Return the [X, Y] coordinate for the center point of the cell that contains the specified text.  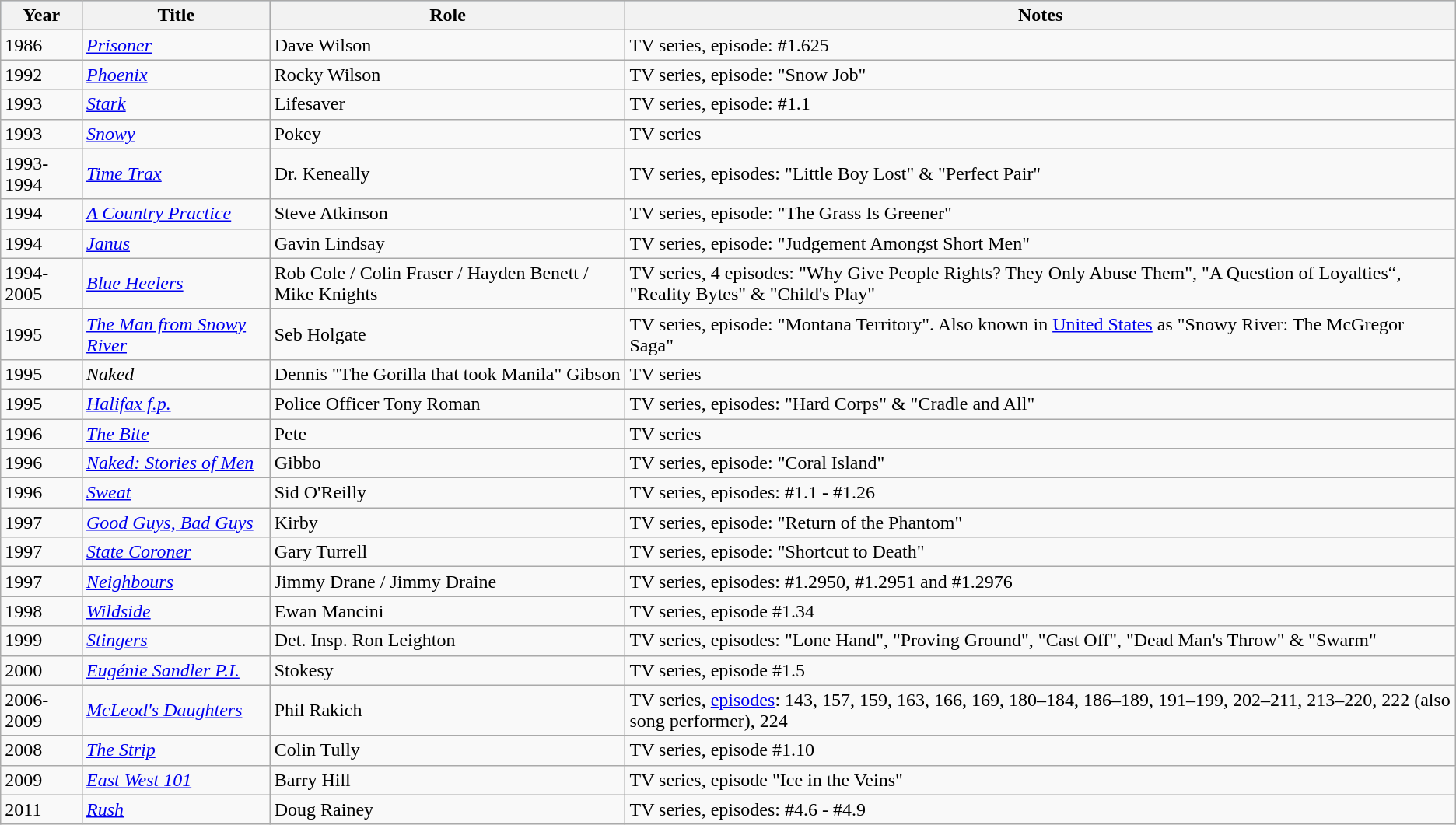
TV series, episodes: "Lone Hand", "Proving Ground", "Cast Off", "Dead Man's Throw" & "Swarm" [1041, 641]
TV series, episode: "Return of the Phantom" [1041, 523]
Prisoner [176, 45]
TV series, episodes: #1.1 - #1.26 [1041, 493]
TV series, episode #1.5 [1041, 670]
TV series, episode: "The Grass Is Greener" [1041, 214]
TV series, episode: #1.1 [1041, 104]
1994-2005 [42, 283]
Sweat [176, 493]
Lifesaver [448, 104]
Notes [1041, 16]
1992 [42, 75]
2000 [42, 670]
TV series, episodes: #1.2950, #1.2951 and #1.2976 [1041, 582]
Dave Wilson [448, 45]
Naked: Stories of Men [176, 463]
TV series, episode: #1.625 [1041, 45]
2011 [42, 809]
TV series, episode #1.34 [1041, 611]
The Man from Snowy River [176, 334]
Pokey [448, 134]
Rob Cole / Colin Fraser / Hayden Benett / Mike Knights [448, 283]
Sid O'Reilly [448, 493]
Stark [176, 104]
Dr. Keneally [448, 174]
Title [176, 16]
Phoenix [176, 75]
TV series, episodes: #4.6 - #4.9 [1041, 809]
The Strip [176, 750]
Wildside [176, 611]
Snowy [176, 134]
1986 [42, 45]
Neighbours [176, 582]
2006-2009 [42, 711]
TV series, 4 episodes: "Why Give People Rights? They Only Abuse Them", "A Question of Loyalties“, "Reality Bytes" & "Child's Play" [1041, 283]
McLeod's Daughters [176, 711]
Barry Hill [448, 780]
Kirby [448, 523]
Police Officer Tony Roman [448, 404]
Good Guys, Bad Guys [176, 523]
2009 [42, 780]
1998 [42, 611]
Colin Tully [448, 750]
Time Trax [176, 174]
TV series, episode: "Coral Island" [1041, 463]
Stokesy [448, 670]
TV series, episode: "Shortcut to Death" [1041, 552]
TV series, episode "Ice in the Veins" [1041, 780]
1999 [42, 641]
TV series, episodes: "Hard Corps" & "Cradle and All" [1041, 404]
TV series, episodes: "Little Boy Lost" & "Perfect Pair" [1041, 174]
Phil Rakich [448, 711]
1993-1994 [42, 174]
Steve Atkinson [448, 214]
Role [448, 16]
Gary Turrell [448, 552]
East West 101 [176, 780]
Jimmy Drane / Jimmy Draine [448, 582]
TV series, episode: "Snow Job" [1041, 75]
Rush [176, 809]
Janus [176, 243]
Rocky Wilson [448, 75]
Blue Heelers [176, 283]
Year [42, 16]
TV series, episodes: 143, 157, 159, 163, 166, 169, 180–184, 186–189, 191–199, 202–211, 213–220, 222 (also song performer), 224 [1041, 711]
State Coroner [176, 552]
Pete [448, 433]
TV series, episode #1.10 [1041, 750]
Dennis "The Gorilla that took Manila" Gibson [448, 374]
2008 [42, 750]
Halifax f.p. [176, 404]
Naked [176, 374]
Stingers [176, 641]
Eugénie Sandler P.I. [176, 670]
Det. Insp. Ron Leighton [448, 641]
Ewan Mancini [448, 611]
Seb Holgate [448, 334]
TV series, episode: "Judgement Amongst Short Men" [1041, 243]
Doug Rainey [448, 809]
A Country Practice [176, 214]
Gibbo [448, 463]
TV series, episode: "Montana Territory". Also known in United States as "Snowy River: The McGregor Saga" [1041, 334]
The Bite [176, 433]
Gavin Lindsay [448, 243]
